Output the [X, Y] coordinate of the center of the cell containing the given text.  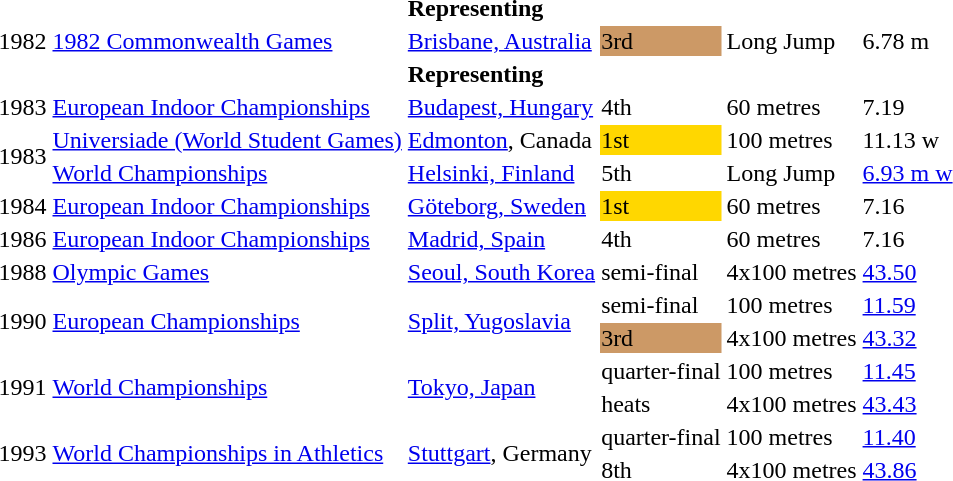
Universiade (World Student Games) [227, 140]
Olympic Games [227, 272]
Tokyo, Japan [501, 388]
5th [661, 173]
Split, Yugoslavia [501, 322]
Edmonton, Canada [501, 140]
Seoul, South Korea [501, 272]
heats [661, 404]
European Championships [227, 322]
Göteborg, Sweden [501, 206]
Brisbane, Australia [501, 41]
1982 Commonwealth Games [227, 41]
Madrid, Spain [501, 239]
Budapest, Hungary [501, 107]
Helsinki, Finland [501, 173]
